Find where the given text appears and provide that cell's center as (x, y) coordinate. 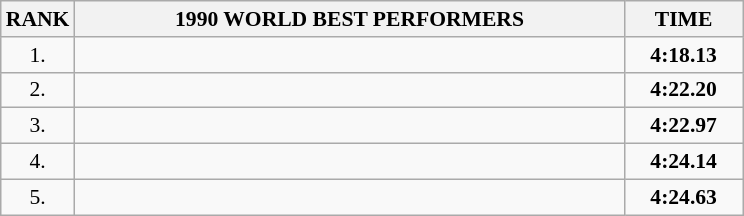
4:22.97 (684, 126)
RANK (38, 19)
2. (38, 90)
4. (38, 162)
1990 WORLD BEST PERFORMERS (349, 19)
1. (38, 55)
4:18.13 (684, 55)
TIME (684, 19)
5. (38, 197)
4:22.20 (684, 90)
4:24.63 (684, 197)
4:24.14 (684, 162)
3. (38, 126)
